From the cell containing the given text, extract its center point as [x, y] coordinate. 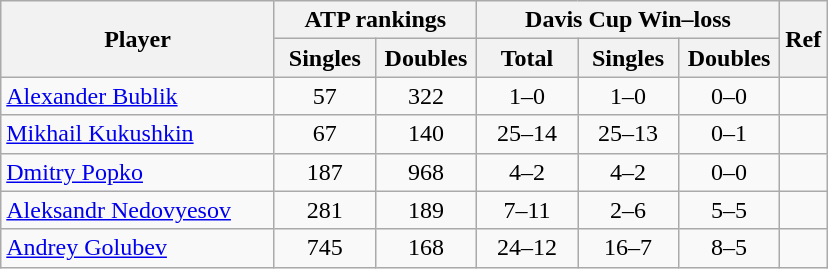
322 [426, 96]
8–5 [730, 248]
0–1 [730, 134]
Mikhail Kukushkin [138, 134]
7–11 [526, 210]
168 [426, 248]
25–14 [526, 134]
24–12 [526, 248]
ATP rankings [375, 20]
5–5 [730, 210]
57 [324, 96]
281 [324, 210]
187 [324, 172]
25–13 [628, 134]
Player [138, 39]
140 [426, 134]
968 [426, 172]
67 [324, 134]
Andrey Golubev [138, 248]
Total [526, 58]
16–7 [628, 248]
Davis Cup Win–loss [628, 20]
Aleksandr Nedovyesov [138, 210]
Dmitry Popko [138, 172]
745 [324, 248]
189 [426, 210]
Ref [804, 39]
2–6 [628, 210]
Alexander Bublik [138, 96]
